Extract the [X, Y] coordinate from the center of the cell holding the provided text.  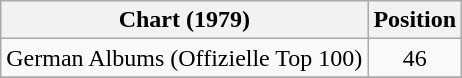
46 [415, 58]
German Albums (Offizielle Top 100) [184, 58]
Chart (1979) [184, 20]
Position [415, 20]
